Output the [X, Y] coordinate of the center of the cell containing the given text.  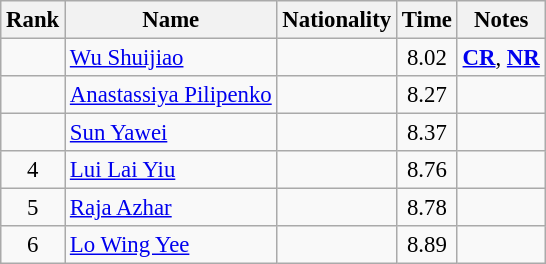
Notes [501, 20]
8.37 [426, 133]
Rank [33, 20]
Time [426, 20]
Sun Yawei [171, 133]
Nationality [336, 20]
CR, NR [501, 58]
Anastassiya Pilipenko [171, 95]
Lo Wing Yee [171, 245]
Raja Azhar [171, 208]
8.76 [426, 170]
8.89 [426, 245]
Name [171, 20]
6 [33, 245]
8.78 [426, 208]
4 [33, 170]
Lui Lai Yiu [171, 170]
8.02 [426, 58]
8.27 [426, 95]
Wu Shuijiao [171, 58]
5 [33, 208]
